Detect which cell encompasses the target text, then output its (X, Y) center coordinate. 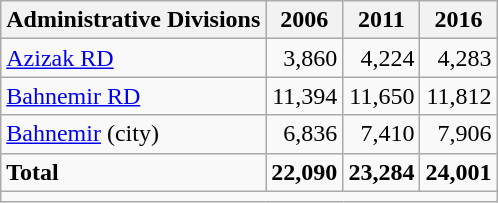
4,283 (458, 58)
11,394 (304, 96)
Total (134, 172)
23,284 (382, 172)
Bahnemir RD (134, 96)
11,650 (382, 96)
Bahnemir (city) (134, 134)
6,836 (304, 134)
2006 (304, 20)
Azizak RD (134, 58)
2016 (458, 20)
24,001 (458, 172)
22,090 (304, 172)
Administrative Divisions (134, 20)
11,812 (458, 96)
3,860 (304, 58)
7,410 (382, 134)
7,906 (458, 134)
4,224 (382, 58)
2011 (382, 20)
